Search for the cell housing the specified text and yield its [x, y] center coordinate. 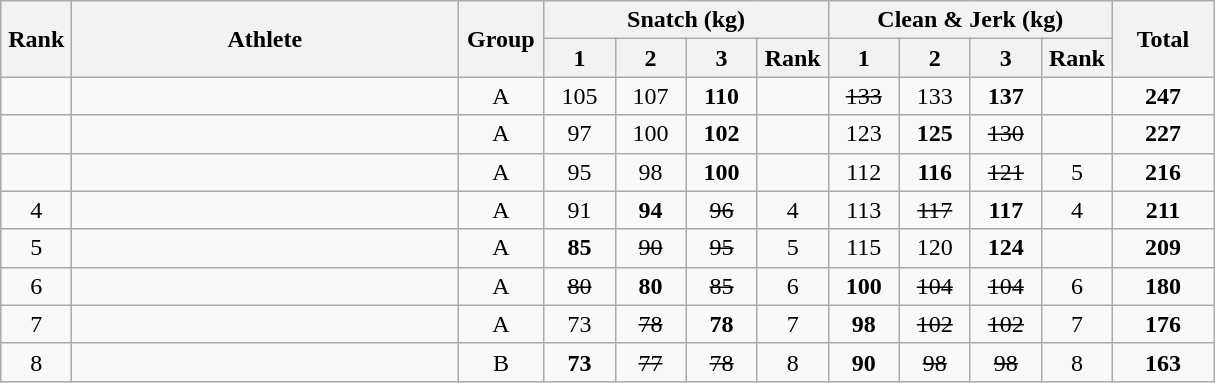
180 [1162, 286]
107 [650, 96]
137 [1006, 96]
124 [1006, 248]
247 [1162, 96]
123 [864, 134]
110 [722, 96]
211 [1162, 210]
105 [580, 96]
216 [1162, 172]
97 [580, 134]
Snatch (kg) [686, 20]
112 [864, 172]
91 [580, 210]
121 [1006, 172]
77 [650, 362]
Total [1162, 39]
113 [864, 210]
125 [934, 134]
227 [1162, 134]
Athlete [265, 39]
209 [1162, 248]
163 [1162, 362]
96 [722, 210]
176 [1162, 324]
130 [1006, 134]
B [501, 362]
Clean & Jerk (kg) [970, 20]
Group [501, 39]
116 [934, 172]
115 [864, 248]
120 [934, 248]
94 [650, 210]
